Locate the cell with the specified text and output its [X, Y] center coordinate. 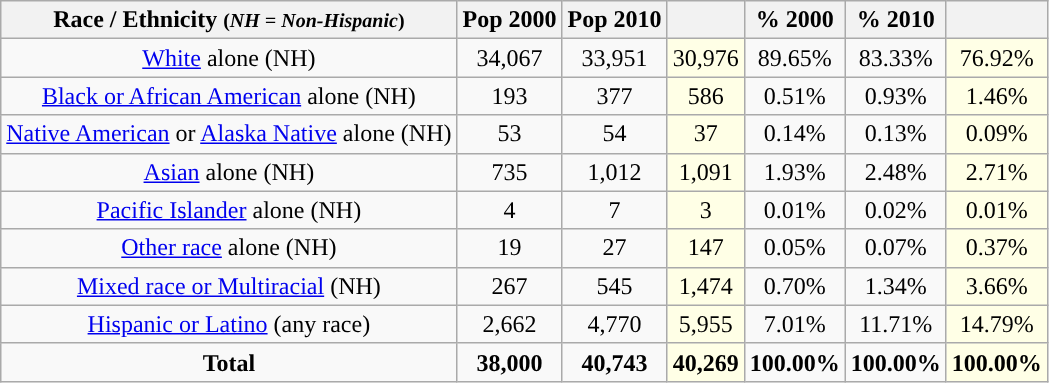
377 [614, 96]
54 [614, 134]
4 [510, 210]
0.07% [896, 248]
Mixed race or Multiracial (NH) [229, 286]
76.92% [996, 58]
30,976 [706, 58]
0.14% [794, 134]
38,000 [510, 362]
27 [614, 248]
586 [706, 96]
Asian alone (NH) [229, 172]
40,269 [706, 362]
19 [510, 248]
1.46% [996, 96]
14.79% [996, 324]
7.01% [794, 324]
193 [510, 96]
0.13% [896, 134]
3 [706, 210]
267 [510, 286]
Native American or Alaska Native alone (NH) [229, 134]
2.48% [896, 172]
7 [614, 210]
0.05% [794, 248]
33,951 [614, 58]
Pop 2010 [614, 20]
Pacific Islander alone (NH) [229, 210]
Race / Ethnicity (NH = Non-Hispanic) [229, 20]
53 [510, 134]
4,770 [614, 324]
Hispanic or Latino (any race) [229, 324]
2,662 [510, 324]
Total [229, 362]
1,091 [706, 172]
0.02% [896, 210]
83.33% [896, 58]
% 2000 [794, 20]
34,067 [510, 58]
147 [706, 248]
545 [614, 286]
0.09% [996, 134]
89.65% [794, 58]
0.93% [896, 96]
5,955 [706, 324]
% 2010 [896, 20]
1.93% [794, 172]
1,474 [706, 286]
Other race alone (NH) [229, 248]
40,743 [614, 362]
2.71% [996, 172]
0.37% [996, 248]
Pop 2000 [510, 20]
735 [510, 172]
0.70% [794, 286]
White alone (NH) [229, 58]
3.66% [996, 286]
0.51% [794, 96]
1,012 [614, 172]
11.71% [896, 324]
1.34% [896, 286]
Black or African American alone (NH) [229, 96]
37 [706, 134]
